From the cell containing the given text, extract its center point as (x, y) coordinate. 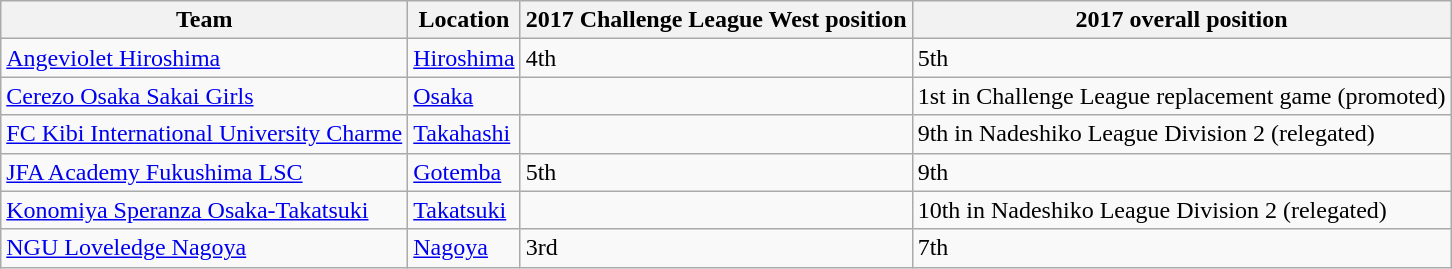
9th (1182, 172)
1st in Challenge League replacement game (promoted) (1182, 96)
3rd (716, 248)
Gotemba (464, 172)
FC Kibi International University Charme (204, 134)
Konomiya Speranza Osaka-Takatsuki (204, 210)
Takatsuki (464, 210)
9th in Nadeshiko League Division 2 (relegated) (1182, 134)
10th in Nadeshiko League Division 2 (relegated) (1182, 210)
Nagoya (464, 248)
Location (464, 20)
2017 Challenge League West position (716, 20)
7th (1182, 248)
Osaka (464, 96)
Hiroshima (464, 58)
Angeviolet Hiroshima (204, 58)
NGU Loveledge Nagoya (204, 248)
Cerezo Osaka Sakai Girls (204, 96)
JFA Academy Fukushima LSC (204, 172)
4th (716, 58)
Team (204, 20)
2017 overall position (1182, 20)
Takahashi (464, 134)
